Return the [X, Y] coordinate for the center point of the cell that contains the specified text.  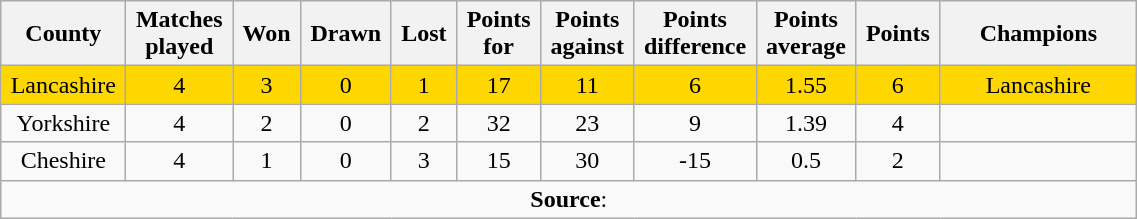
County [64, 34]
Points average [806, 34]
0.5 [806, 161]
Drawn [346, 34]
Lost [424, 34]
Matches played [180, 34]
9 [695, 123]
17 [499, 85]
Cheshire [64, 161]
11 [588, 85]
Points [898, 34]
Points difference [695, 34]
-15 [695, 161]
Won [267, 34]
15 [499, 161]
1.55 [806, 85]
23 [588, 123]
Points for [499, 34]
32 [499, 123]
Points against [588, 34]
1.39 [806, 123]
Yorkshire [64, 123]
Champions [1038, 34]
30 [588, 161]
Source: [569, 199]
